Extract the (X, Y) coordinate from the center of the cell holding the provided text.  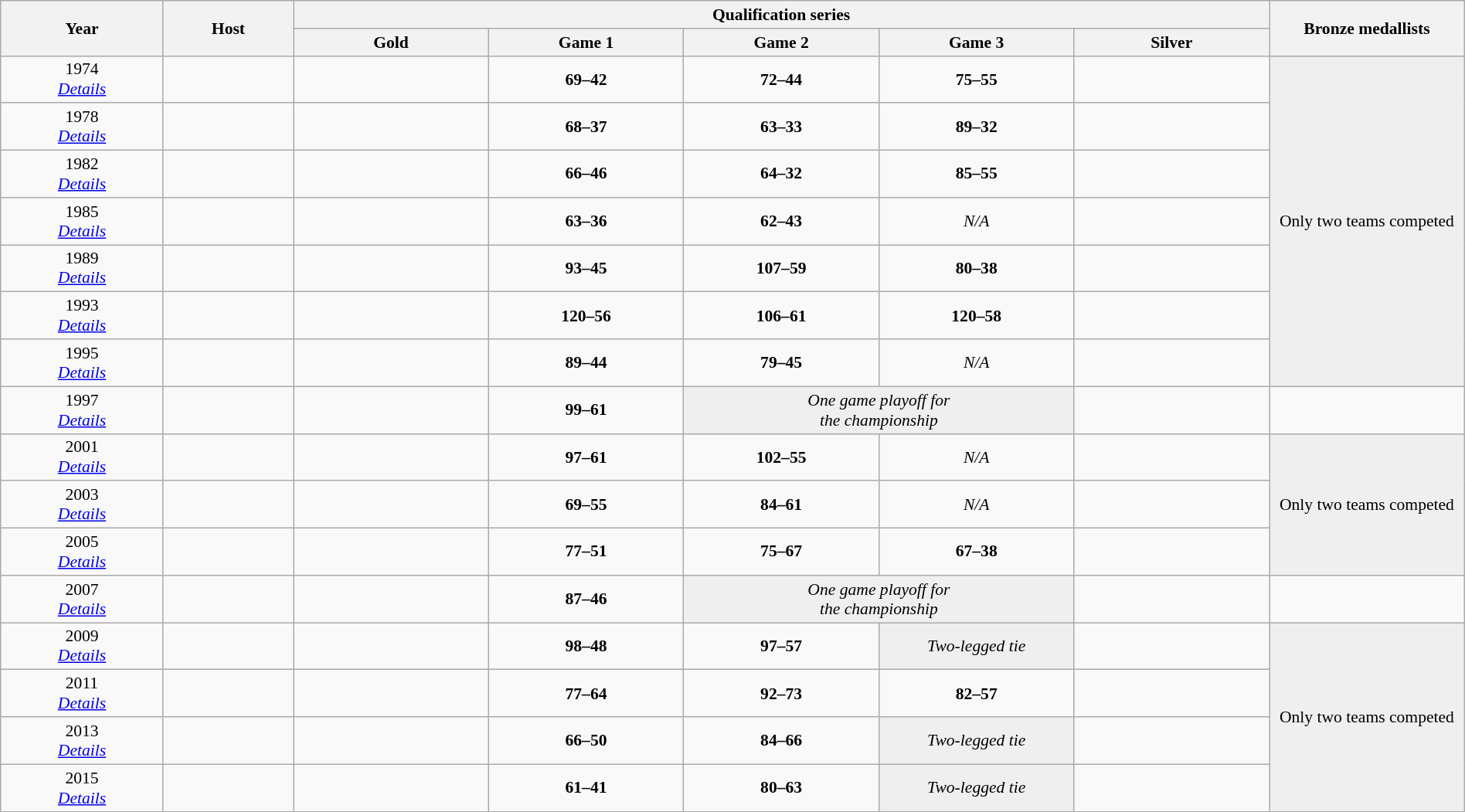
1982Details (82, 175)
62–43 (782, 221)
79–45 (782, 363)
Silver (1171, 42)
2001Details (82, 457)
Game 2 (782, 42)
2007Details (82, 600)
Year (82, 28)
120–56 (586, 315)
Host (228, 28)
61–41 (586, 788)
84–61 (782, 505)
Gold (391, 42)
99–61 (586, 409)
1989Details (82, 269)
89–44 (586, 363)
1974Details (82, 79)
68–37 (586, 127)
72–44 (782, 79)
Game 1 (586, 42)
69–42 (586, 79)
77–51 (586, 552)
75–67 (782, 552)
1985Details (82, 221)
80–63 (782, 788)
82–57 (977, 694)
64–32 (782, 175)
2015Details (82, 788)
120–58 (977, 315)
2013Details (82, 740)
2005Details (82, 552)
77–64 (586, 694)
97–57 (782, 646)
Qualification series (782, 15)
67–38 (977, 552)
66–50 (586, 740)
2003Details (82, 505)
63–36 (586, 221)
75–55 (977, 79)
97–61 (586, 457)
92–73 (782, 694)
2011Details (82, 694)
1993Details (82, 315)
107–59 (782, 269)
1978Details (82, 127)
87–46 (586, 600)
80–38 (977, 269)
89–32 (977, 127)
69–55 (586, 505)
63–33 (782, 127)
98–48 (586, 646)
93–45 (586, 269)
Game 3 (977, 42)
1997Details (82, 409)
1995Details (82, 363)
66–46 (586, 175)
106–61 (782, 315)
2009Details (82, 646)
84–66 (782, 740)
102–55 (782, 457)
85–55 (977, 175)
Bronze medallists (1368, 28)
